Return the (x, y) coordinate for the center point of the cell that contains the specified text.  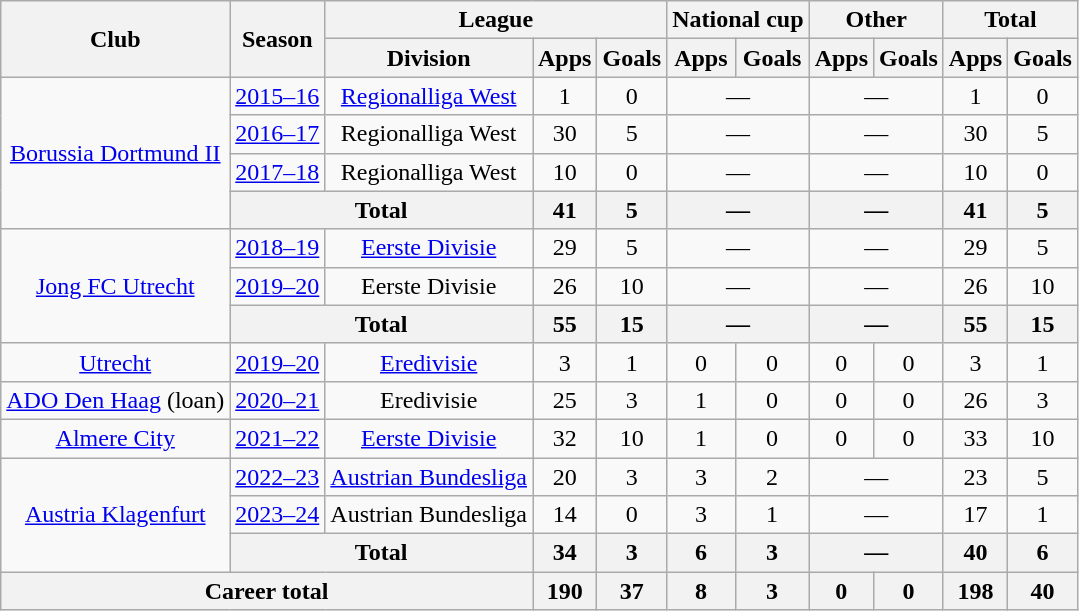
2021–22 (278, 438)
32 (564, 438)
2023–24 (278, 515)
Season (278, 39)
Division (429, 58)
2 (772, 477)
14 (564, 515)
Other (876, 20)
20 (564, 477)
17 (975, 515)
2018–19 (278, 248)
Club (116, 39)
37 (632, 591)
23 (975, 477)
2016–17 (278, 134)
34 (564, 553)
2020–21 (278, 400)
2017–18 (278, 172)
League (496, 20)
Almere City (116, 438)
190 (564, 591)
8 (701, 591)
33 (975, 438)
2015–16 (278, 96)
Utrecht (116, 362)
Borussia Dortmund II (116, 153)
25 (564, 400)
Austria Klagenfurt (116, 515)
ADO Den Haag (loan) (116, 400)
Jong FC Utrecht (116, 286)
198 (975, 591)
National cup (738, 20)
Career total (267, 591)
2022–23 (278, 477)
